Return (x, y) of the center of cell containing provided text 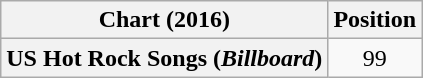
Chart (2016) (164, 20)
99 (375, 58)
US Hot Rock Songs (Billboard) (164, 58)
Position (375, 20)
